Return (X, Y) of the center of cell containing provided text 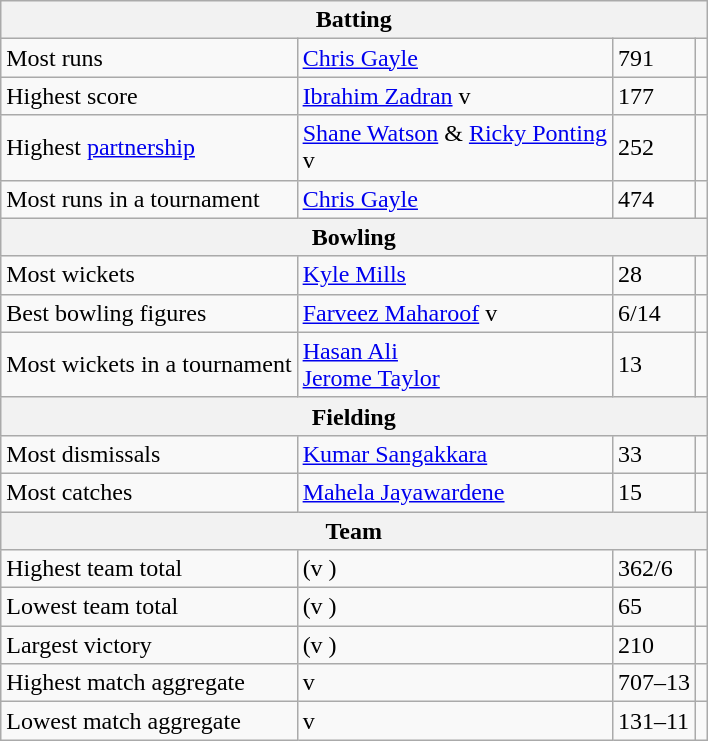
Bowling (354, 237)
Ibrahim Zadran v (454, 96)
131–11 (654, 721)
Mahela Jayawardene (454, 492)
Lowest team total (149, 607)
707–13 (654, 683)
474 (654, 199)
Kumar Sangakkara (454, 454)
Farveez Maharoof v (454, 313)
210 (654, 645)
Highest match aggregate (149, 683)
28 (654, 275)
6/14 (654, 313)
33 (654, 454)
Lowest match aggregate (149, 721)
Fielding (354, 416)
Best bowling figures (149, 313)
791 (654, 58)
Most wickets (149, 275)
13 (654, 364)
Kyle Mills (454, 275)
Highest partnership (149, 148)
177 (654, 96)
Most runs (149, 58)
Hasan Ali Jerome Taylor (454, 364)
Most dismissals (149, 454)
362/6 (654, 569)
15 (654, 492)
Most catches (149, 492)
Highest score (149, 96)
Most runs in a tournament (149, 199)
252 (654, 148)
Most wickets in a tournament (149, 364)
Team (354, 531)
Batting (354, 20)
Highest team total (149, 569)
Largest victory (149, 645)
65 (654, 607)
Shane Watson & Ricky Ponting v (454, 148)
